Capture the cell that displays the provided text and extract its (X, Y) central coordinate. 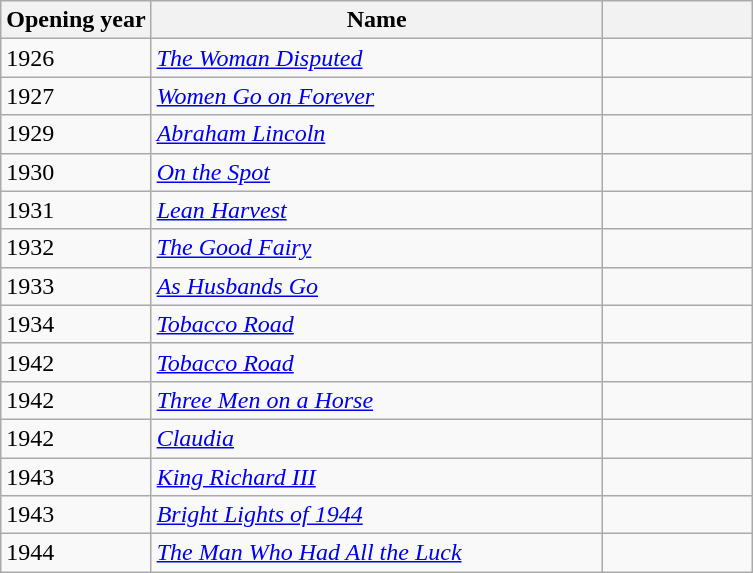
1930 (76, 172)
1931 (76, 210)
1934 (76, 324)
1933 (76, 286)
Claudia (376, 438)
The Good Fairy (376, 248)
On the Spot (376, 172)
Name (376, 20)
1929 (76, 134)
The Man Who Had All the Luck (376, 553)
Abraham Lincoln (376, 134)
Three Men on a Horse (376, 400)
Women Go on Forever (376, 96)
King Richard III (376, 477)
The Woman Disputed (376, 58)
Lean Harvest (376, 210)
1927 (76, 96)
1944 (76, 553)
1926 (76, 58)
As Husbands Go (376, 286)
Opening year (76, 20)
Bright Lights of 1944 (376, 515)
1932 (76, 248)
